Detect which cell encompasses the target text, then output its (x, y) center coordinate. 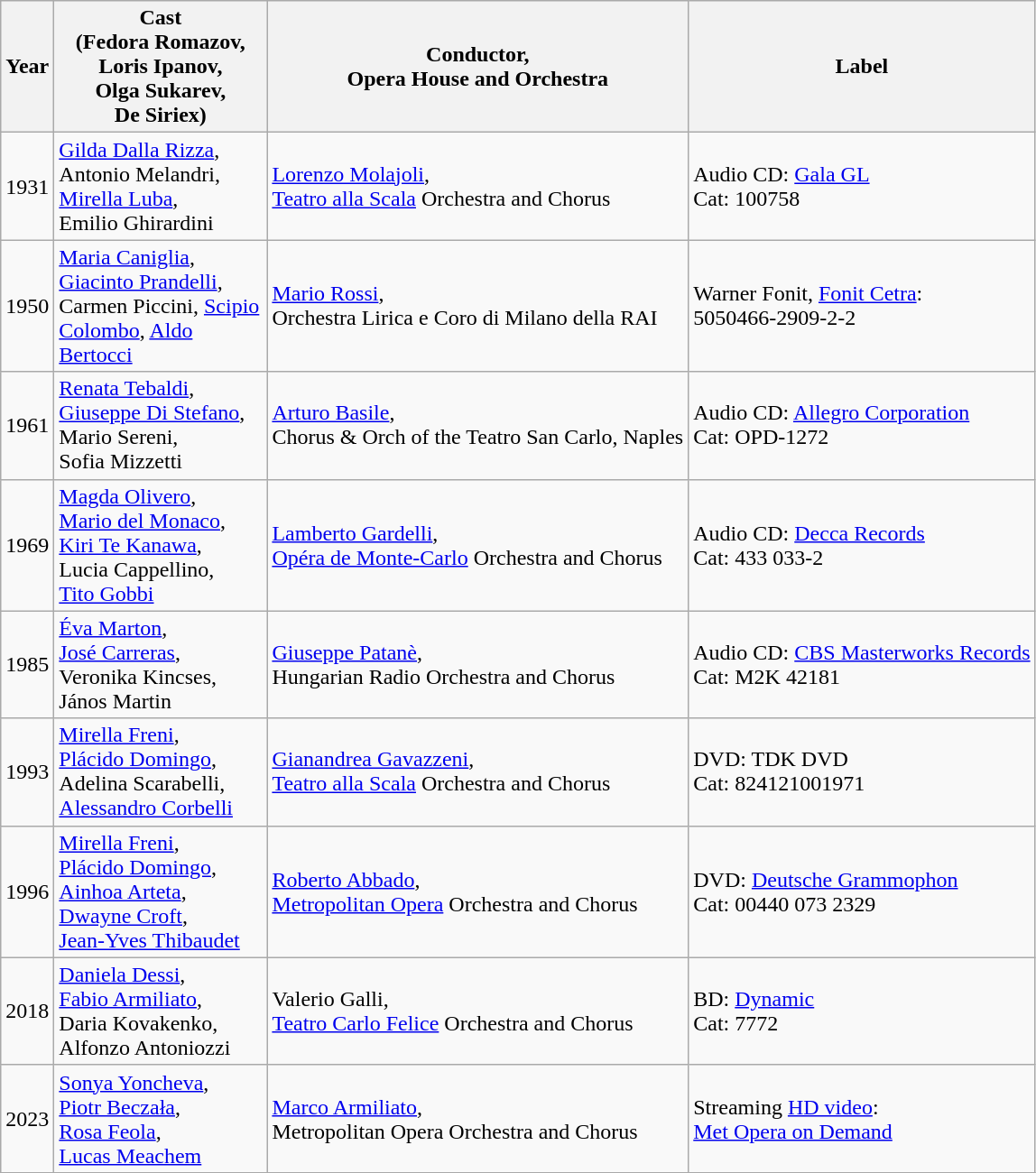
Magda Olivero,Mario del Monaco, Kiri Te Kanawa, Lucia Cappellino, Tito Gobbi (161, 545)
1969 (27, 545)
Conductor,Opera House and Orchestra (478, 67)
1993 (27, 772)
Warner Fonit, Fonit Cetra:5050466-2909-2-2 (862, 306)
Audio CD: Allegro Corporation Cat: OPD-1272 (862, 426)
Lamberto Gardelli, Opéra de Monte-Carlo Orchestra and Chorus (478, 545)
BD: Dynamic Cat: 7772 (862, 1011)
Mario Rossi,Orchestra Lirica e Coro di Milano della RAI (478, 306)
Lorenzo Molajoli, Teatro alla Scala Orchestra and Chorus (478, 186)
Mirella Freni,Plácido Domingo, Ainhoa Arteta, Dwayne Croft, Jean-Yves Thibaudet (161, 891)
Year (27, 67)
DVD: TDK DVD Cat: 824121001971 (862, 772)
Streaming HD video: Met Opera on Demand (862, 1119)
2023 (27, 1119)
Daniela Dessi,Fabio Armiliato, Daria Kovakenko, Alfonzo Antoniozzi (161, 1011)
Audio CD: Gala GL Cat: 100758 (862, 186)
DVD: Deutsche Grammophon Cat: 00440 073 2329 (862, 891)
Arturo Basile, Chorus & Orch of the Teatro San Carlo, Naples (478, 426)
Giuseppe Patanè, Hungarian Radio Orchestra and Chorus (478, 664)
2018 (27, 1011)
Gianandrea Gavazzeni, Teatro alla Scala Orchestra and Chorus (478, 772)
Marco Armiliato, Metropolitan Opera Orchestra and Chorus (478, 1119)
Valerio Galli, Teatro Carlo Felice Orchestra and Chorus (478, 1011)
1950 (27, 306)
Maria Caniglia, Giacinto Prandelli, Carmen Piccini, Scipio Colombo, Aldo Bertocci (161, 306)
Gilda Dalla Rizza,Antonio Melandri, Mirella Luba, Emilio Ghirardini (161, 186)
1961 (27, 426)
1996 (27, 891)
Éva Marton,José Carreras, Veronika Kincses, János Martin (161, 664)
Sonya Yoncheva,Piotr Beczała,Rosa Feola, Lucas Meachem (161, 1119)
Renata Tebaldi,Giuseppe Di Stefano, Mario Sereni, Sofia Mizzetti (161, 426)
Audio CD: Decca Records Cat: 433 033-2 (862, 545)
1931 (27, 186)
Mirella Freni,Plácido Domingo, Adelina Scarabelli, Alessandro Corbelli (161, 772)
Audio CD: CBS Masterworks Records Cat: M2K 42181 (862, 664)
Roberto Abbado, Metropolitan Opera Orchestra and Chorus (478, 891)
1985 (27, 664)
Cast (Fedora Romazov, Loris Ipanov, Olga Sukarev, De Siriex) (161, 67)
Label (862, 67)
